Determine the (x, y) coordinate at the center of the cell enclosing the given text.  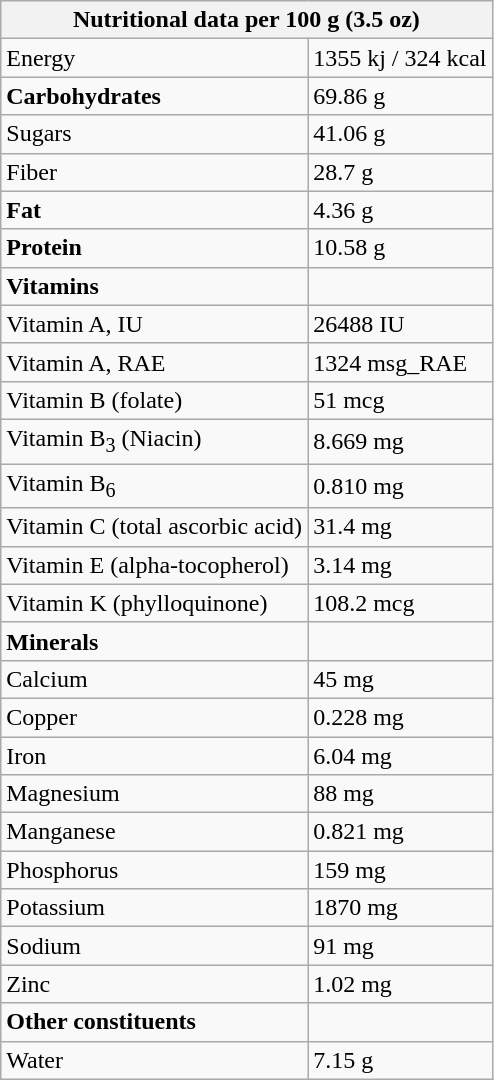
4.36 g (400, 210)
Energy (154, 58)
Vitamin B6 (154, 486)
Vitamin E (alpha-tocopherol) (154, 565)
1870 mg (400, 908)
Vitamin B3 (Niacin) (154, 441)
1324 msg_RAE (400, 362)
69.86 g (400, 96)
108.2 mcg (400, 603)
Sugars (154, 134)
Magnesium (154, 794)
Zinc (154, 984)
Minerals (154, 641)
159 mg (400, 870)
Nutritional data per 100 g (3.5 oz) (246, 20)
0.810 mg (400, 486)
10.58 g (400, 248)
Manganese (154, 832)
31.4 mg (400, 527)
Copper (154, 717)
88 mg (400, 794)
Sodium (154, 946)
Calcium (154, 679)
Carbohydrates (154, 96)
0.228 mg (400, 717)
3.14 mg (400, 565)
Water (154, 1060)
Iron (154, 755)
Vitamin C (total ascorbic acid) (154, 527)
Protein (154, 248)
Vitamin A, IU (154, 324)
28.7 g (400, 172)
51 mcg (400, 400)
8.669 mg (400, 441)
41.06 g (400, 134)
Other constituents (154, 1022)
1355 kj / 324 kcal (400, 58)
6.04 mg (400, 755)
1.02 mg (400, 984)
26488 IU (400, 324)
Vitamin K (phylloquinone) (154, 603)
Fiber (154, 172)
91 mg (400, 946)
0.821 mg (400, 832)
Vitamin B (folate) (154, 400)
7.15 g (400, 1060)
45 mg (400, 679)
Vitamins (154, 286)
Fat (154, 210)
Phosphorus (154, 870)
Potassium (154, 908)
Vitamin A, RAE (154, 362)
